Locate the cell with the specified text and output its [x, y] center coordinate. 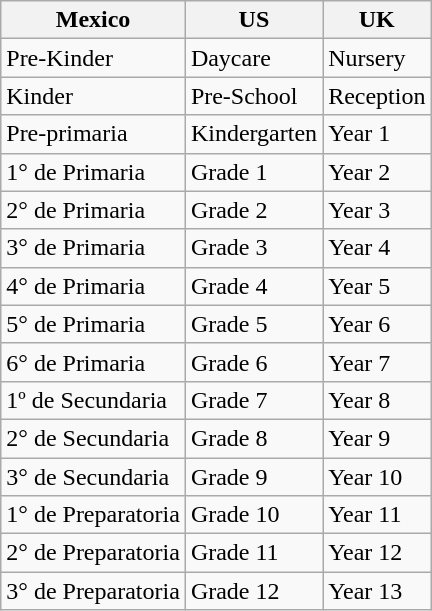
Grade 11 [254, 553]
Grade 4 [254, 286]
4° de Primaria [94, 286]
Year 4 [377, 248]
Grade 9 [254, 477]
Grade 3 [254, 248]
Kindergarten [254, 134]
Pre-primaria [94, 134]
Mexico [94, 20]
Grade 7 [254, 400]
1° de Primaria [94, 172]
Year 6 [377, 324]
Year 10 [377, 477]
Grade 6 [254, 362]
2° de Secundaria [94, 438]
Kinder [94, 96]
US [254, 20]
Pre-Kinder [94, 58]
2° de Preparatoria [94, 553]
Grade 5 [254, 324]
Grade 10 [254, 515]
5° de Primaria [94, 324]
2° de Primaria [94, 210]
Reception [377, 96]
UK [377, 20]
Grade 12 [254, 591]
Year 11 [377, 515]
Year 12 [377, 553]
Pre-School [254, 96]
3° de Primaria [94, 248]
Year 2 [377, 172]
Nursery [377, 58]
Year 7 [377, 362]
3° de Secundaria [94, 477]
Year 13 [377, 591]
Grade 1 [254, 172]
Daycare [254, 58]
Year 8 [377, 400]
Year 5 [377, 286]
6° de Primaria [94, 362]
Year 3 [377, 210]
1° de Preparatoria [94, 515]
3° de Preparatoria [94, 591]
Year 9 [377, 438]
1º de Secundaria [94, 400]
Grade 2 [254, 210]
Grade 8 [254, 438]
Year 1 [377, 134]
